Return the [X, Y] coordinate for the center point of the cell that contains the specified text.  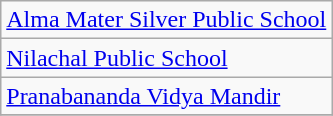
Nilachal Public School [166, 58]
Pranabananda Vidya Mandir [166, 96]
Alma Mater Silver Public School [166, 20]
